Output the (x, y) coordinate of the center of the cell containing the given text.  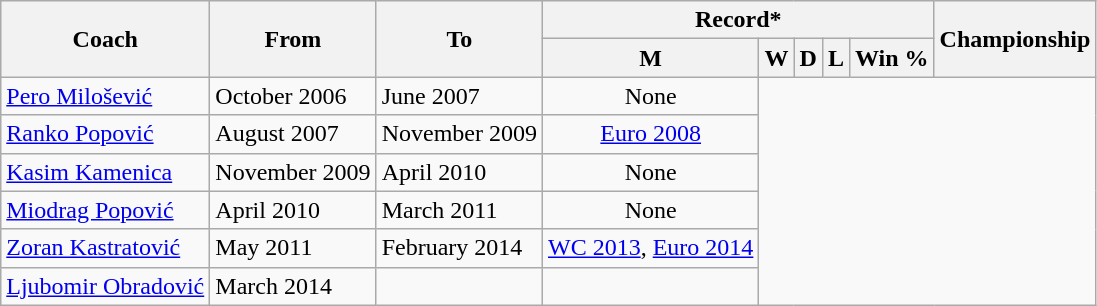
WC 2013, Euro 2014 (650, 248)
March 2014 (293, 286)
To (459, 39)
June 2007 (459, 96)
August 2007 (293, 134)
W (776, 58)
February 2014 (459, 248)
M (650, 58)
D (808, 58)
March 2011 (459, 210)
Zoran Kastratović (106, 248)
Championship (1015, 39)
Coach (106, 39)
Win % (892, 58)
Record* (738, 20)
Ranko Popović (106, 134)
L (836, 58)
From (293, 39)
October 2006 (293, 96)
May 2011 (293, 248)
Miodrag Popović (106, 210)
Euro 2008 (650, 134)
Pero Milošević (106, 96)
Ljubomir Obradović (106, 286)
Kasim Kamenica (106, 172)
